From the cell containing the given text, extract its center point as [X, Y] coordinate. 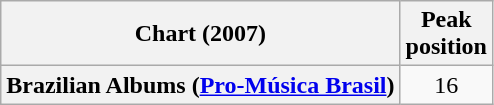
Peak position [446, 34]
16 [446, 85]
Chart (2007) [200, 34]
Brazilian Albums (Pro-Música Brasil) [200, 85]
